Provide the (X, Y) coordinate of the cell's center where the given text is located.  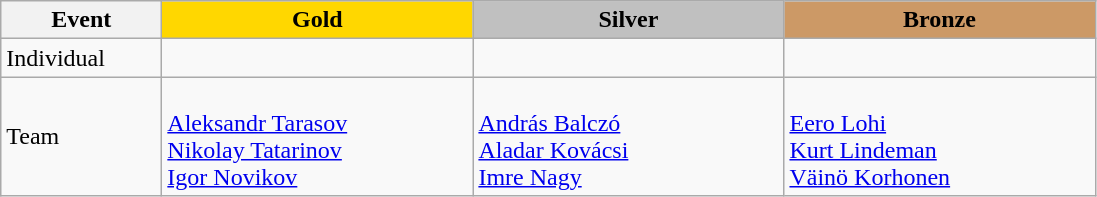
Gold (318, 20)
Eero Lohi Kurt Lindeman Väinö Korhonen (940, 136)
Individual (82, 58)
Aleksandr Tarasov Nikolay Tatarinov Igor Novikov (318, 136)
Silver (628, 20)
András Balczó Aladar Kovácsi Imre Nagy (628, 136)
Bronze (940, 20)
Team (82, 136)
Event (82, 20)
